Capture the cell that displays the provided text and extract its [X, Y] central coordinate. 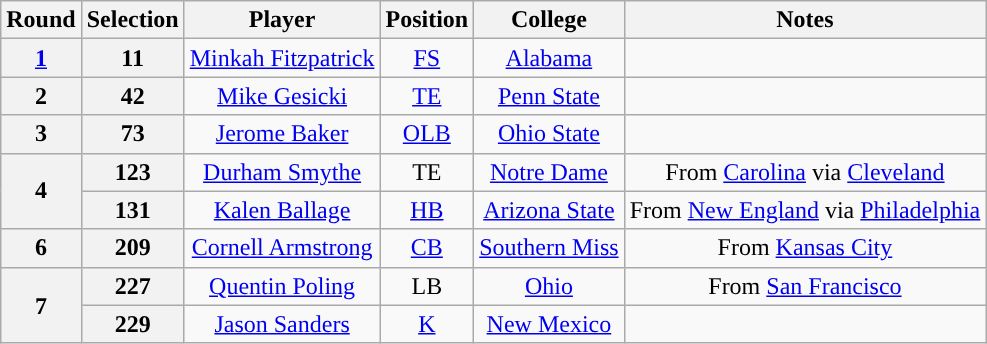
Quentin Poling [282, 286]
K [427, 324]
Alabama [549, 58]
From San Francisco [805, 286]
From Carolina via Cleveland [805, 172]
Penn State [549, 96]
Round [41, 20]
11 [132, 58]
Jerome Baker [282, 134]
Arizona State [549, 210]
HB [427, 210]
Ohio State [549, 134]
Ohio [549, 286]
Notes [805, 20]
New Mexico [549, 324]
Cornell Armstrong [282, 248]
123 [132, 172]
Player [282, 20]
CB [427, 248]
1 [41, 58]
229 [132, 324]
College [549, 20]
OLB [427, 134]
209 [132, 248]
From New England via Philadelphia [805, 210]
Minkah Fitzpatrick [282, 58]
4 [41, 191]
Southern Miss [549, 248]
Jason Sanders [282, 324]
Notre Dame [549, 172]
227 [132, 286]
131 [132, 210]
LB [427, 286]
7 [41, 305]
Mike Gesicki [282, 96]
6 [41, 248]
Durham Smythe [282, 172]
Kalen Ballage [282, 210]
3 [41, 134]
FS [427, 58]
From Kansas City [805, 248]
Selection [132, 20]
42 [132, 96]
2 [41, 96]
73 [132, 134]
Position [427, 20]
